Identify which cell holds the provided text, then report its [X, Y] central coordinate. 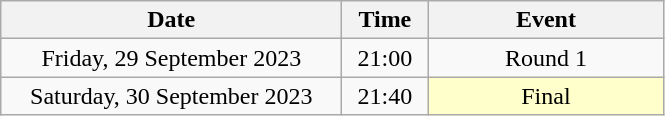
Date [172, 20]
Event [546, 20]
Final [546, 96]
Saturday, 30 September 2023 [172, 96]
Round 1 [546, 58]
Time [385, 20]
21:00 [385, 58]
Friday, 29 September 2023 [172, 58]
21:40 [385, 96]
